Provide the [X, Y] coordinate of the cell's center where the given text is located.  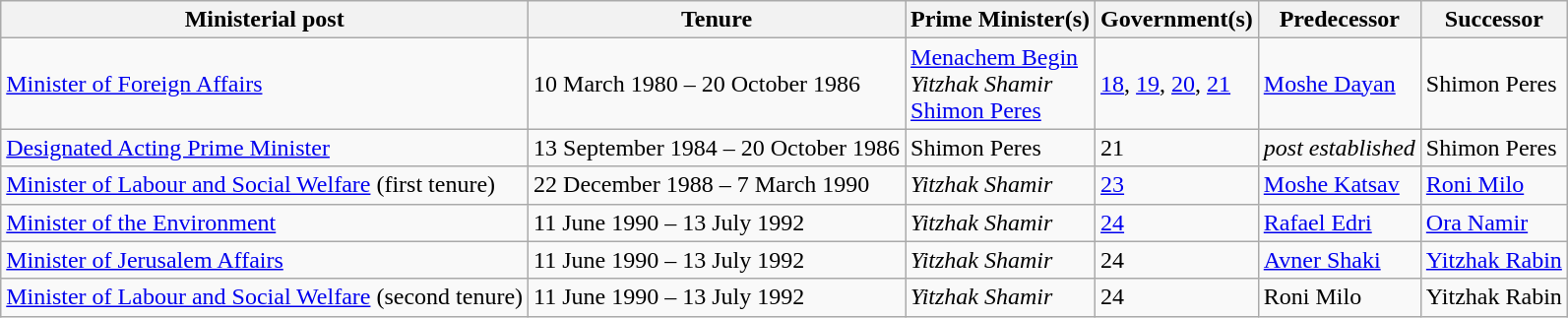
Rafael Edri [1339, 223]
Moshe Katsav [1339, 185]
Minister of Labour and Social Welfare (second tenure) [265, 297]
10 March 1980 – 20 October 1986 [717, 84]
23 [1177, 185]
Ora Namir [1494, 223]
Minister of Labour and Social Welfare (first tenure) [265, 185]
post established [1339, 148]
Moshe Dayan [1339, 84]
Ministerial post [265, 20]
Minister of Foreign Affairs [265, 84]
13 September 1984 – 20 October 1986 [717, 148]
Successor [1494, 20]
Designated Acting Prime Minister [265, 148]
Menachem Begin Yitzhak Shamir Shimon Peres [1000, 84]
Tenure [717, 20]
Minister of Jerusalem Affairs [265, 260]
Predecessor [1339, 20]
22 December 1988 – 7 March 1990 [717, 185]
Minister of the Environment [265, 223]
Avner Shaki [1339, 260]
21 [1177, 148]
Government(s) [1177, 20]
18, 19, 20, 21 [1177, 84]
Prime Minister(s) [1000, 20]
